Detect which cell encompasses the target text, then output its (x, y) center coordinate. 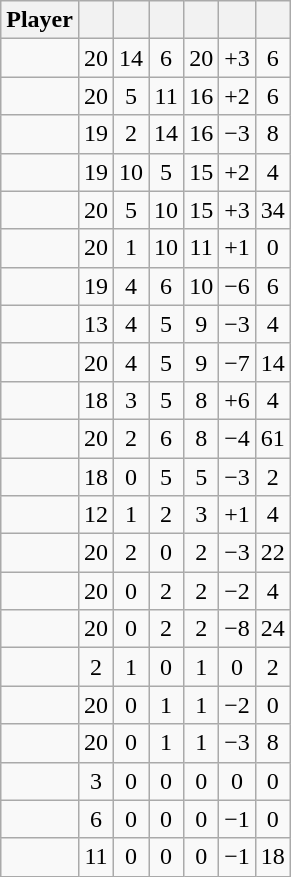
−6 (238, 286)
24 (272, 629)
61 (272, 438)
Player (40, 20)
+6 (238, 400)
−8 (238, 629)
34 (272, 210)
−4 (238, 438)
22 (272, 553)
13 (96, 324)
12 (96, 515)
−7 (238, 362)
